Search for the cell housing the specified text and yield its [x, y] center coordinate. 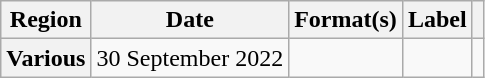
Format(s) [346, 20]
Region [46, 20]
Date [190, 20]
Various [46, 58]
30 September 2022 [190, 58]
Label [437, 20]
